Capture the cell that displays the provided text and extract its [x, y] central coordinate. 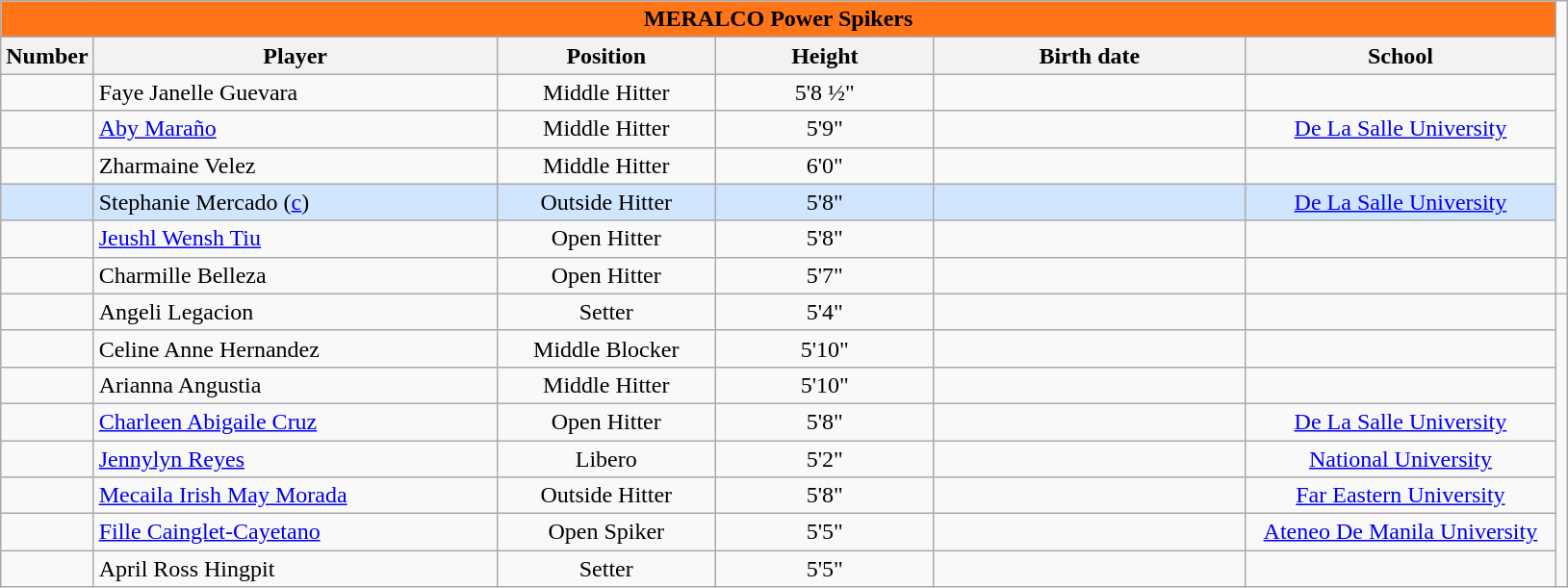
Ateneo De Manila University [1400, 532]
Far Eastern University [1400, 496]
Fille Cainglet-Cayetano [295, 532]
Celine Anne Hernandez [295, 348]
April Ross Hingpit [295, 569]
Aby Maraño [295, 129]
Jeushl Wensh Tiu [295, 239]
Stephanie Mercado (c) [295, 202]
Charleen Abigaile Cruz [295, 422]
Number [47, 56]
Zharmaine Velez [295, 166]
National University [1400, 459]
MERALCO Power Spikers [779, 19]
5'9" [824, 129]
5'7" [824, 275]
Charmille Belleza [295, 275]
Angeli Legacion [295, 312]
School [1400, 56]
5'2" [824, 459]
Open Spiker [606, 532]
Height [824, 56]
6'0" [824, 166]
Middle Blocker [606, 348]
Birth date [1090, 56]
Position [606, 56]
5'8 ½" [824, 92]
5'4" [824, 312]
Player [295, 56]
Faye Janelle Guevara [295, 92]
Jennylyn Reyes [295, 459]
Libero [606, 459]
Arianna Angustia [295, 385]
Mecaila Irish May Morada [295, 496]
